Find where the given text appears and provide that cell's center as [x, y] coordinate. 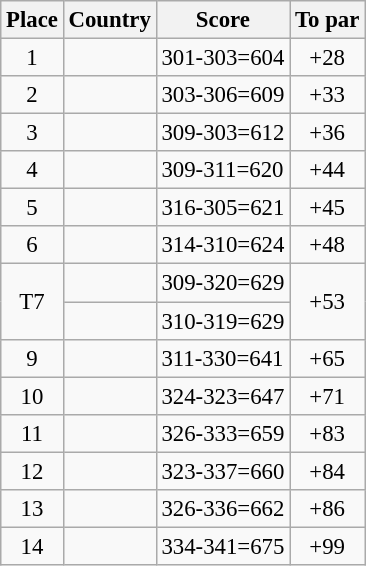
+28 [328, 58]
309-311=620 [223, 170]
+65 [328, 358]
+84 [328, 471]
+99 [328, 546]
10 [32, 396]
314-310=624 [223, 245]
Score [223, 20]
311-330=641 [223, 358]
309-320=629 [223, 283]
9 [32, 358]
2 [32, 95]
13 [32, 509]
6 [32, 245]
+44 [328, 170]
Place [32, 20]
316-305=621 [223, 208]
303-306=609 [223, 95]
309-303=612 [223, 133]
323-337=660 [223, 471]
5 [32, 208]
310-319=629 [223, 321]
324-323=647 [223, 396]
326-336=662 [223, 509]
To par [328, 20]
14 [32, 546]
+86 [328, 509]
326-333=659 [223, 433]
+36 [328, 133]
301-303=604 [223, 58]
12 [32, 471]
+53 [328, 302]
+71 [328, 396]
+33 [328, 95]
Country [110, 20]
3 [32, 133]
+45 [328, 208]
1 [32, 58]
+83 [328, 433]
334-341=675 [223, 546]
T7 [32, 302]
4 [32, 170]
+48 [328, 245]
11 [32, 433]
